Capture the cell that displays the provided text and extract its (x, y) central coordinate. 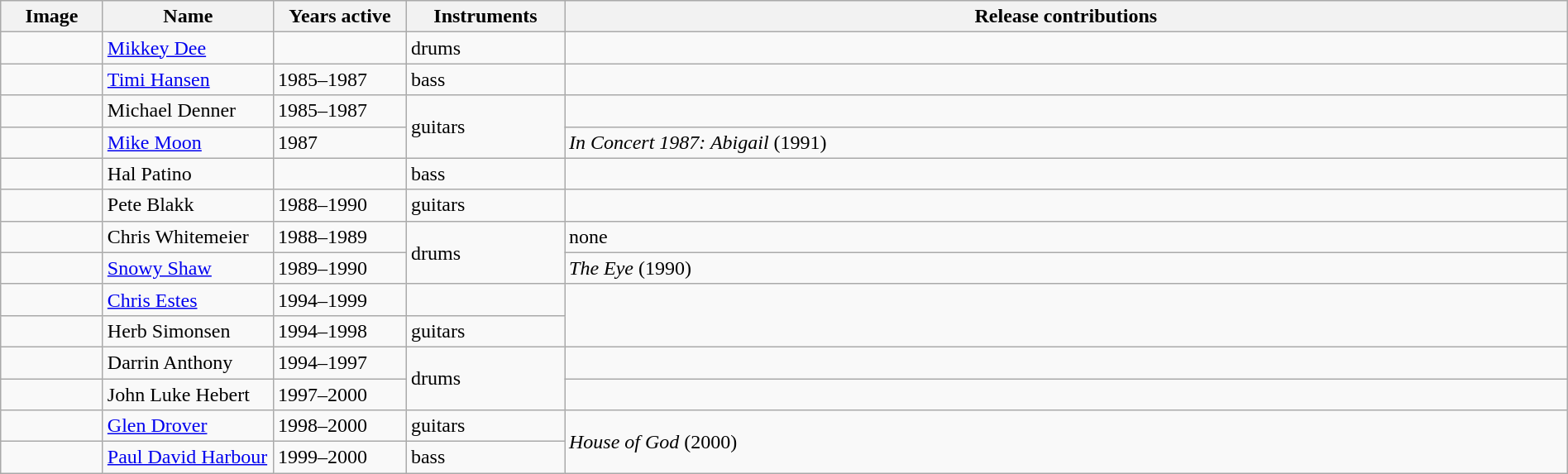
1997–2000 (339, 395)
Years active (339, 17)
Chris Estes (188, 299)
Image (52, 17)
1987 (339, 142)
Mikkey Dee (188, 48)
1994–1999 (339, 299)
Timi Hansen (188, 79)
1994–1998 (339, 331)
Instruments (485, 17)
Name (188, 17)
1994–1997 (339, 362)
Glen Drover (188, 426)
1998–2000 (339, 426)
none (1065, 237)
Darrin Anthony (188, 362)
Chris Whitemeier (188, 237)
John Luke Hebert (188, 395)
Pete Blakk (188, 205)
Hal Patino (188, 174)
The Eye (1990) (1065, 268)
1999–2000 (339, 457)
1988–1990 (339, 205)
Mike Moon (188, 142)
Michael Denner (188, 111)
Paul David Harbour (188, 457)
House of God (2000) (1065, 442)
1988–1989 (339, 237)
Snowy Shaw (188, 268)
Release contributions (1065, 17)
In Concert 1987: Abigail (1991) (1065, 142)
Herb Simonsen (188, 331)
1989–1990 (339, 268)
